Capture the cell that displays the provided text and extract its [x, y] central coordinate. 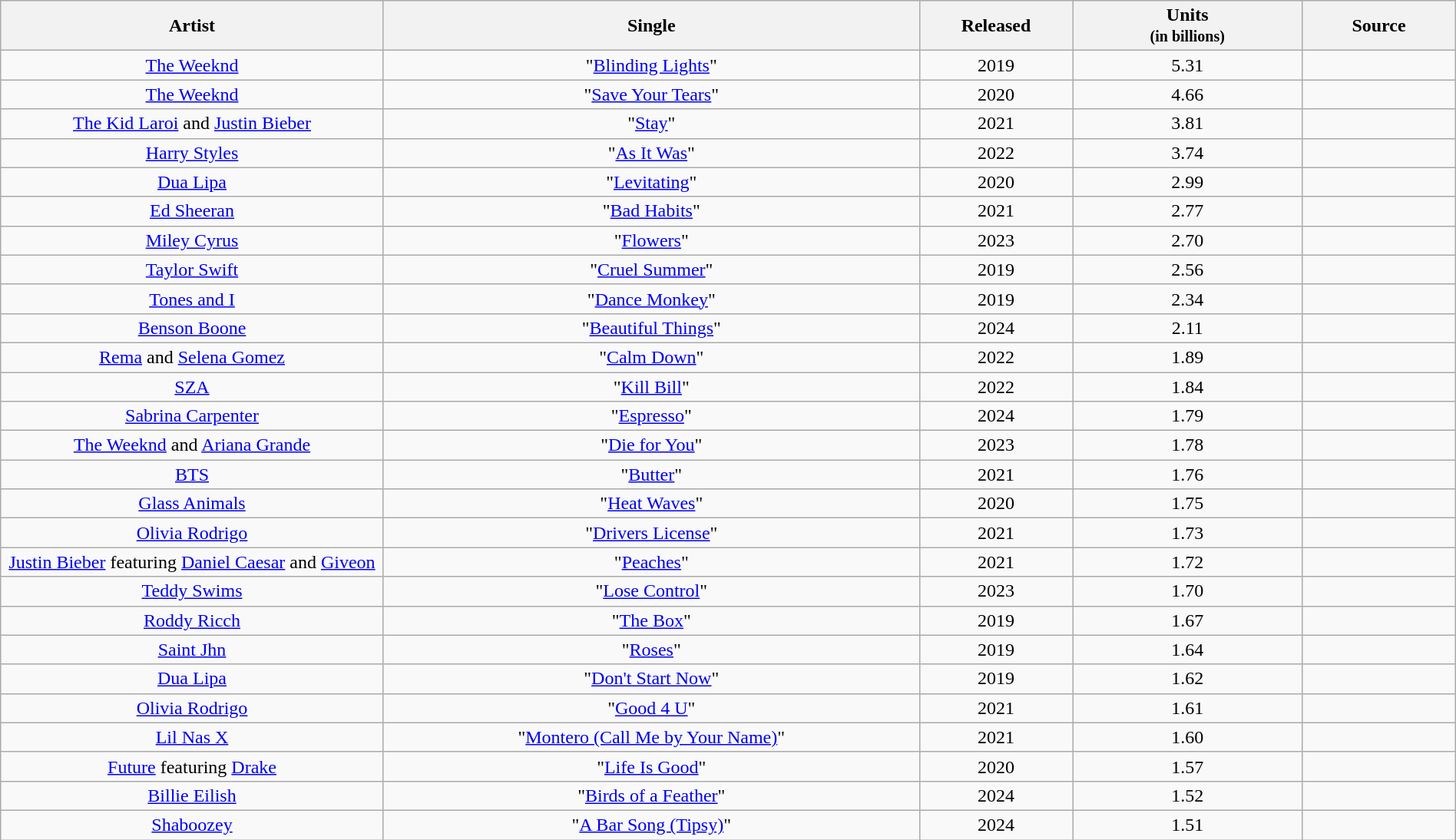
"Don't Start Now" [651, 679]
"Blinding Lights" [651, 65]
Benson Boone [192, 328]
"A Bar Song (Tipsy)" [651, 825]
Units(in billions) [1187, 26]
1.89 [1187, 357]
Ed Sheeran [192, 211]
Rema and Selena Gomez [192, 357]
1.51 [1187, 825]
1.60 [1187, 737]
1.73 [1187, 533]
1.57 [1187, 766]
Tones and I [192, 299]
1.84 [1187, 386]
"Flowers" [651, 240]
2.99 [1187, 182]
3.81 [1187, 124]
1.52 [1187, 795]
Billie Eilish [192, 795]
1.76 [1187, 475]
Future featuring Drake [192, 766]
"Birds of a Feather" [651, 795]
"Save Your Tears" [651, 94]
Shaboozey [192, 825]
SZA [192, 386]
2.70 [1187, 240]
Source [1379, 26]
"Beautiful Things" [651, 328]
1.61 [1187, 708]
1.72 [1187, 562]
"Levitating" [651, 182]
2.56 [1187, 270]
Single [651, 26]
"Roses" [651, 650]
Sabrina Carpenter [192, 416]
1.70 [1187, 591]
"The Box" [651, 620]
Released [995, 26]
"Butter" [651, 475]
Teddy Swims [192, 591]
Roddy Ricch [192, 620]
2.34 [1187, 299]
"Peaches" [651, 562]
3.74 [1187, 153]
"Bad Habits" [651, 211]
Saint Jhn [192, 650]
5.31 [1187, 65]
Glass Animals [192, 504]
"Montero (Call Me by Your Name)" [651, 737]
4.66 [1187, 94]
"Heat Waves" [651, 504]
"As It Was" [651, 153]
2.77 [1187, 211]
Artist [192, 26]
"Drivers License" [651, 533]
Taylor Swift [192, 270]
"Calm Down" [651, 357]
BTS [192, 475]
1.75 [1187, 504]
The Kid Laroi and Justin Bieber [192, 124]
"Dance Monkey" [651, 299]
Justin Bieber featuring Daniel Caesar and Giveon [192, 562]
"Good 4 U" [651, 708]
"Stay" [651, 124]
2.11 [1187, 328]
The Weeknd and Ariana Grande [192, 445]
1.79 [1187, 416]
"Die for You" [651, 445]
1.64 [1187, 650]
"Cruel Summer" [651, 270]
Harry Styles [192, 153]
1.62 [1187, 679]
1.67 [1187, 620]
Lil Nas X [192, 737]
Miley Cyrus [192, 240]
"Espresso" [651, 416]
"Lose Control" [651, 591]
"Kill Bill" [651, 386]
"Life Is Good" [651, 766]
1.78 [1187, 445]
